For the text-containing cell, return its midpoint in (X, Y) coordinate format. 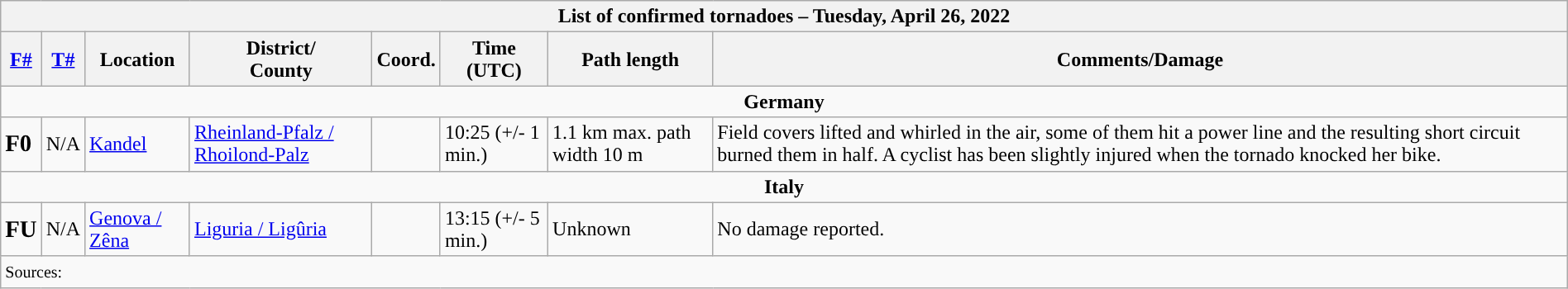
Location (137, 59)
1.1 km max. path width 10 m (630, 144)
Coord. (406, 59)
F0 (22, 144)
T# (63, 59)
Comments/Damage (1140, 59)
Liguria / Ligûria (280, 230)
Rheinland-Pfalz / Rhoilond-Palz (280, 144)
District/County (280, 59)
Path length (630, 59)
Sources: (784, 272)
Time (UTC) (494, 59)
FU (22, 230)
Germany (784, 102)
No damage reported. (1140, 230)
List of confirmed tornadoes – Tuesday, April 26, 2022 (784, 17)
Kandel (137, 144)
Genova / Zêna (137, 230)
Unknown (630, 230)
F# (22, 59)
Italy (784, 187)
13:15 (+/- 5 min.) (494, 230)
10:25 (+/- 1 min.) (494, 144)
